Scan for the cell matching the given text and deliver its [X, Y] coordinate at center. 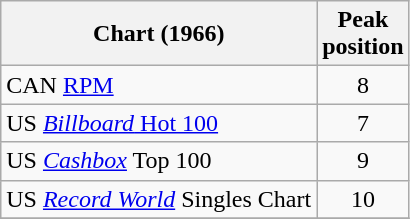
Peakposition [363, 34]
US Record World Singles Chart [159, 199]
8 [363, 85]
US Billboard Hot 100 [159, 123]
7 [363, 123]
Chart (1966) [159, 34]
US Cashbox Top 100 [159, 161]
10 [363, 199]
9 [363, 161]
CAN RPM [159, 85]
